Extract the [x, y] coordinate from the center of the cell holding the provided text.  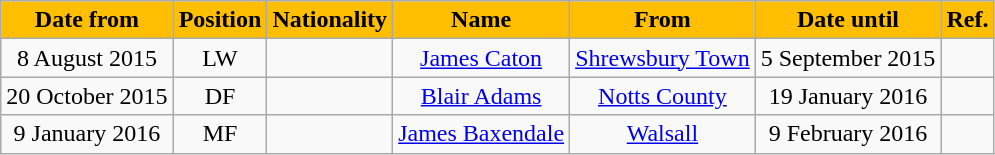
Position [220, 20]
James Caton [482, 58]
19 January 2016 [848, 96]
Name [482, 20]
Notts County [663, 96]
5 September 2015 [848, 58]
James Baxendale [482, 134]
MF [220, 134]
Walsall [663, 134]
9 February 2016 [848, 134]
9 January 2016 [87, 134]
LW [220, 58]
Shrewsbury Town [663, 58]
20 October 2015 [87, 96]
Ref. [968, 20]
Date from [87, 20]
Date until [848, 20]
From [663, 20]
8 August 2015 [87, 58]
Nationality [330, 20]
Blair Adams [482, 96]
DF [220, 96]
